From the cell containing the given text, extract its center point as [X, Y] coordinate. 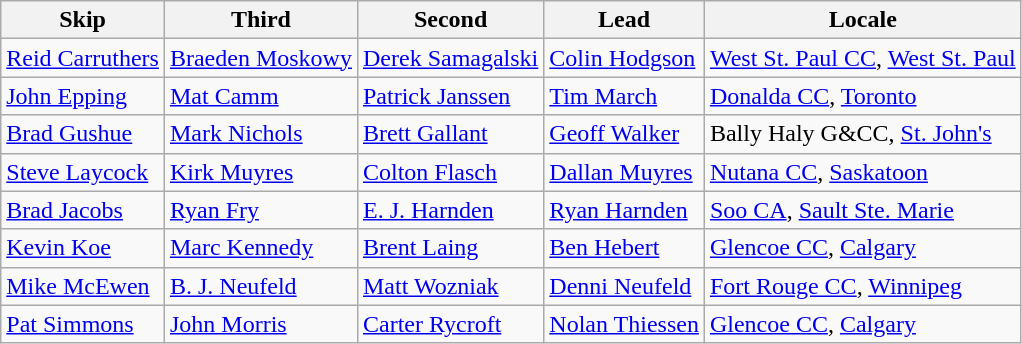
Fort Rouge CC, Winnipeg [862, 286]
Donalda CC, Toronto [862, 96]
Lead [624, 20]
John Epping [83, 96]
Colton Flasch [450, 172]
Geoff Walker [624, 134]
Bally Haly G&CC, St. John's [862, 134]
Nolan Thiessen [624, 324]
E. J. Harnden [450, 210]
Skip [83, 20]
Brent Laing [450, 248]
Ryan Harnden [624, 210]
Nutana CC, Saskatoon [862, 172]
Tim March [624, 96]
Derek Samagalski [450, 58]
Mike McEwen [83, 286]
Carter Rycroft [450, 324]
Steve Laycock [83, 172]
Patrick Janssen [450, 96]
Matt Wozniak [450, 286]
Mat Camm [260, 96]
Kirk Muyres [260, 172]
Locale [862, 20]
Third [260, 20]
John Morris [260, 324]
Colin Hodgson [624, 58]
Dallan Muyres [624, 172]
Soo CA, Sault Ste. Marie [862, 210]
Brad Gushue [83, 134]
Mark Nichols [260, 134]
B. J. Neufeld [260, 286]
Pat Simmons [83, 324]
Braeden Moskowy [260, 58]
Brett Gallant [450, 134]
Denni Neufeld [624, 286]
West St. Paul CC, West St. Paul [862, 58]
Kevin Koe [83, 248]
Ryan Fry [260, 210]
Ben Hebert [624, 248]
Marc Kennedy [260, 248]
Second [450, 20]
Brad Jacobs [83, 210]
Reid Carruthers [83, 58]
